From the cell containing the given text, extract its center point as [X, Y] coordinate. 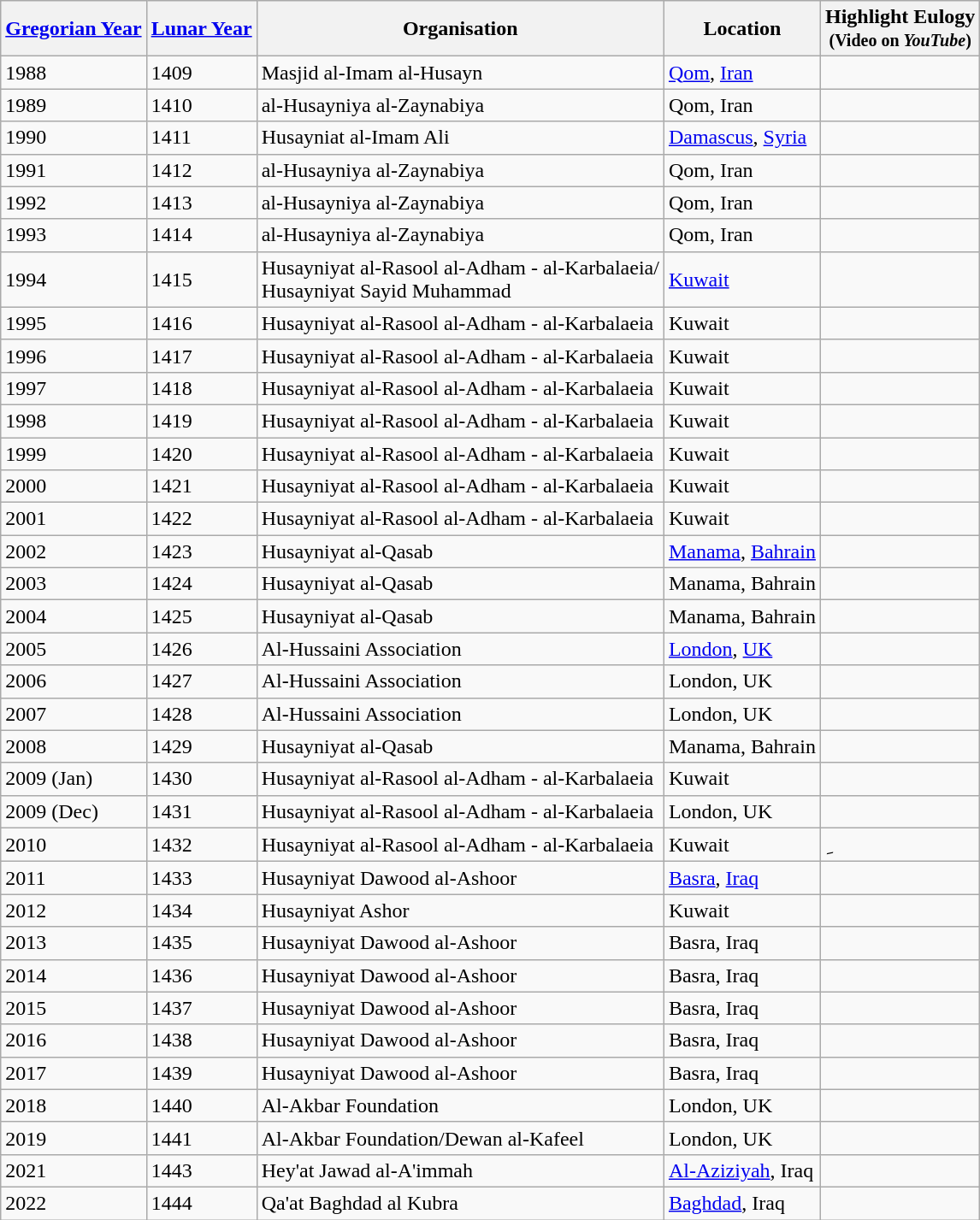
1990 [74, 138]
2008 [74, 746]
2009 (Jan) [74, 779]
2005 [74, 649]
Location [742, 29]
1426 [202, 649]
2001 [74, 519]
1998 [74, 421]
1433 [202, 878]
2000 [74, 486]
1421 [202, 486]
1989 [74, 105]
1412 [202, 170]
2002 [74, 551]
1430 [202, 779]
2009 (Dec) [74, 811]
1996 [74, 356]
1438 [202, 1040]
1439 [202, 1073]
1419 [202, 421]
1422 [202, 519]
2010 [74, 845]
1410 [202, 105]
1409 [202, 73]
2016 [74, 1040]
1413 [202, 203]
1993 [74, 235]
1994 [74, 279]
2014 [74, 975]
2003 [74, 584]
2019 [74, 1138]
Al-Akbar Foundation [460, 1105]
1418 [202, 388]
1437 [202, 1008]
2022 [74, 1203]
1443 [202, 1170]
ِ [900, 845]
1431 [202, 811]
1420 [202, 454]
1424 [202, 584]
2007 [74, 714]
1988 [74, 73]
1434 [202, 911]
1997 [74, 388]
Husayniat al-Imam Ali [460, 138]
2011 [74, 878]
Damascus, Syria [742, 138]
2018 [74, 1105]
1414 [202, 235]
Masjid al-Imam al-Husayn [460, 73]
1427 [202, 681]
1991 [74, 170]
1429 [202, 746]
Qa'at Baghdad al Kubra [460, 1203]
2006 [74, 681]
Organisation [460, 29]
Husayniyat Ashor [460, 911]
Husayniyat al-Rasool al-Adham - al-Karbalaeia/Husayniyat Sayid Muhammad [460, 279]
1992 [74, 203]
2015 [74, 1008]
2012 [74, 911]
1411 [202, 138]
1995 [74, 323]
2013 [74, 943]
1440 [202, 1105]
Al-Akbar Foundation/Dewan al-Kafeel [460, 1138]
1435 [202, 943]
Highlight Eulogy(Video on YouTube) [900, 29]
1416 [202, 323]
1415 [202, 279]
1423 [202, 551]
Hey'at Jawad al-A'immah [460, 1170]
1436 [202, 975]
1428 [202, 714]
1432 [202, 845]
1441 [202, 1138]
2017 [74, 1073]
1425 [202, 616]
2004 [74, 616]
Gregorian Year [74, 29]
Lunar Year [202, 29]
1444 [202, 1203]
2021 [74, 1170]
1999 [74, 454]
Al-Aziziyah, Iraq [742, 1170]
Baghdad, Iraq [742, 1203]
1417 [202, 356]
